Search for the cell housing the specified text and yield its [x, y] center coordinate. 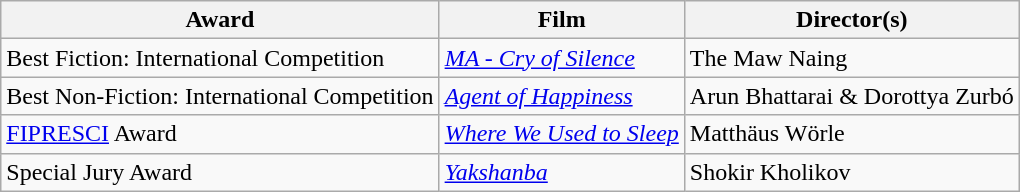
Director(s) [852, 20]
Best Non-Fiction: International Competition [220, 96]
Matthäus Wörle [852, 134]
Best Fiction: International Competition [220, 58]
Award [220, 20]
Special Jury Award [220, 172]
MA - Cry of Silence [562, 58]
Film [562, 20]
FIPRESCI Award [220, 134]
The Maw Naing [852, 58]
Agent of Happiness [562, 96]
Arun Bhattarai & Dorottya Zurbó [852, 96]
Shokir Kholikov [852, 172]
Where We Used to Sleep [562, 134]
Yakshanba [562, 172]
